From the cell containing the given text, extract its center point as [x, y] coordinate. 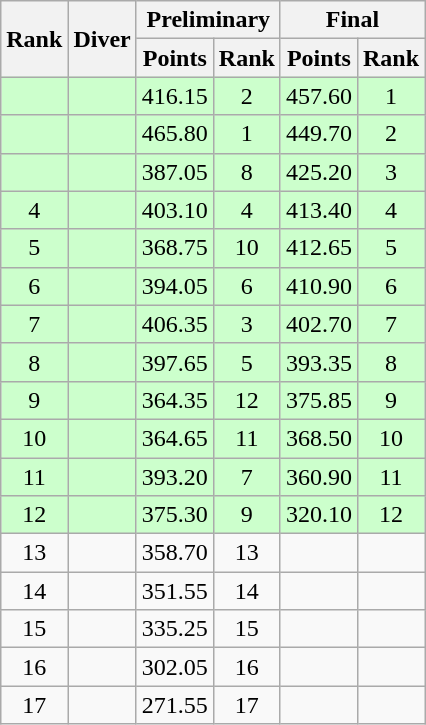
402.70 [318, 324]
413.40 [318, 210]
403.10 [174, 210]
465.80 [174, 134]
Diver [102, 39]
302.05 [174, 667]
351.55 [174, 591]
457.60 [318, 96]
393.35 [318, 362]
410.90 [318, 286]
425.20 [318, 172]
271.55 [174, 705]
368.75 [174, 248]
449.70 [318, 134]
394.05 [174, 286]
375.30 [174, 515]
393.20 [174, 477]
387.05 [174, 172]
320.10 [318, 515]
406.35 [174, 324]
Preliminary [208, 20]
364.65 [174, 438]
397.65 [174, 362]
416.15 [174, 96]
368.50 [318, 438]
412.65 [318, 248]
358.70 [174, 553]
375.85 [318, 400]
335.25 [174, 629]
Final [352, 20]
360.90 [318, 477]
364.35 [174, 400]
